Identify which cell holds the provided text, then report its (x, y) central coordinate. 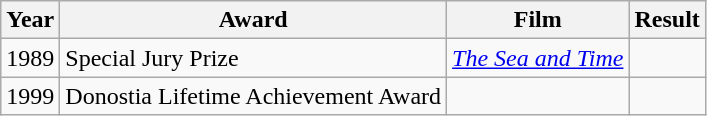
Year (30, 20)
Award (254, 20)
Film (538, 20)
Special Jury Prize (254, 58)
Donostia Lifetime Achievement Award (254, 96)
1999 (30, 96)
1989 (30, 58)
The Sea and Time (538, 58)
Result (667, 20)
